Extract the [X, Y] coordinate from the center of the cell holding the provided text.  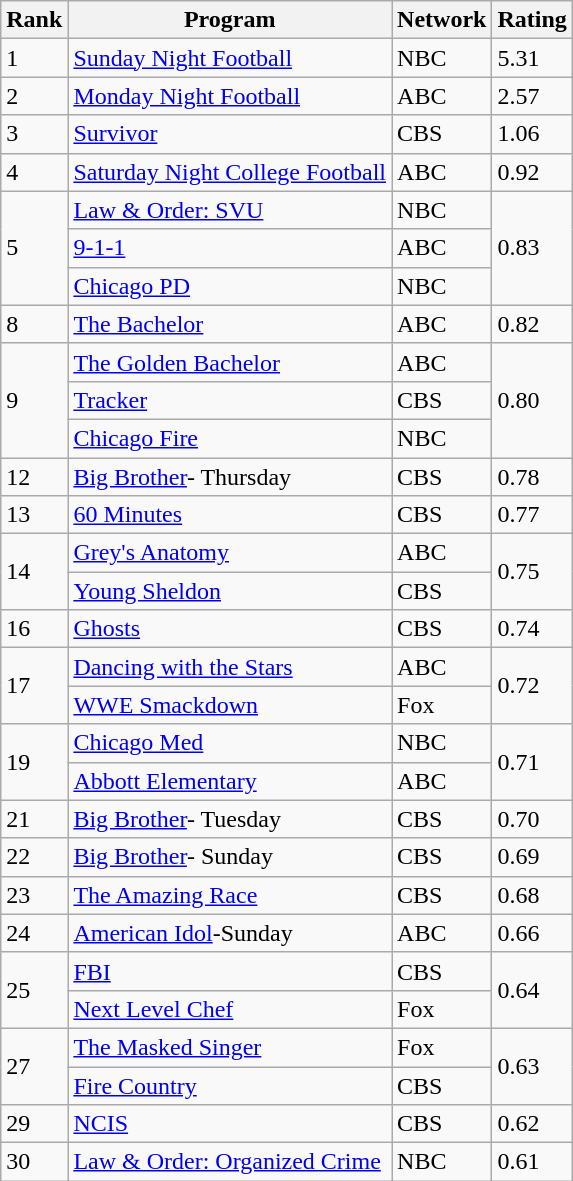
FBI [230, 971]
21 [34, 819]
Law & Order: Organized Crime [230, 1162]
0.68 [532, 895]
Chicago Fire [230, 438]
0.63 [532, 1066]
The Bachelor [230, 324]
23 [34, 895]
5 [34, 248]
0.64 [532, 990]
Fire Country [230, 1085]
Big Brother- Tuesday [230, 819]
Young Sheldon [230, 591]
0.75 [532, 572]
0.72 [532, 686]
Big Brother- Sunday [230, 857]
0.82 [532, 324]
Law & Order: SVU [230, 210]
1 [34, 58]
0.77 [532, 515]
0.83 [532, 248]
The Masked Singer [230, 1047]
0.66 [532, 933]
9-1-1 [230, 248]
Ghosts [230, 629]
3 [34, 134]
5.31 [532, 58]
4 [34, 172]
22 [34, 857]
Tracker [230, 400]
2 [34, 96]
Monday Night Football [230, 96]
25 [34, 990]
0.69 [532, 857]
1.06 [532, 134]
Rating [532, 20]
30 [34, 1162]
16 [34, 629]
Sunday Night Football [230, 58]
0.74 [532, 629]
0.71 [532, 762]
19 [34, 762]
Chicago Med [230, 743]
Saturday Night College Football [230, 172]
WWE Smackdown [230, 705]
0.80 [532, 400]
Dancing with the Stars [230, 667]
Network [442, 20]
9 [34, 400]
13 [34, 515]
The Amazing Race [230, 895]
0.92 [532, 172]
24 [34, 933]
8 [34, 324]
60 Minutes [230, 515]
0.78 [532, 477]
Grey's Anatomy [230, 553]
American Idol-Sunday [230, 933]
Next Level Chef [230, 1009]
Chicago PD [230, 286]
0.62 [532, 1124]
0.70 [532, 819]
Rank [34, 20]
17 [34, 686]
27 [34, 1066]
0.61 [532, 1162]
NCIS [230, 1124]
12 [34, 477]
Big Brother- Thursday [230, 477]
Abbott Elementary [230, 781]
2.57 [532, 96]
14 [34, 572]
Program [230, 20]
Survivor [230, 134]
The Golden Bachelor [230, 362]
29 [34, 1124]
